Output the (X, Y) coordinate of the center of the cell containing the given text.  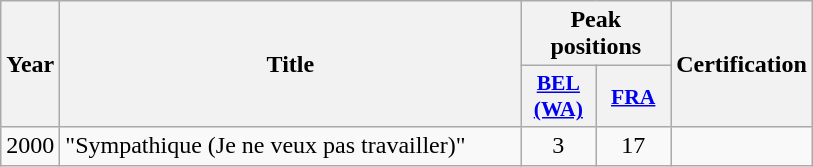
3 (558, 146)
Year (30, 64)
Title (290, 64)
Certification (742, 64)
Peak positions (596, 34)
BEL (WA) (558, 96)
"Sympathique (Je ne veux pas travailler)" (290, 146)
FRA (634, 96)
2000 (30, 146)
17 (634, 146)
